Capture the cell that displays the provided text and extract its (X, Y) central coordinate. 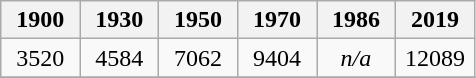
2019 (434, 20)
9404 (278, 58)
3520 (40, 58)
n/a (356, 58)
1986 (356, 20)
7062 (198, 58)
1950 (198, 20)
1970 (278, 20)
1930 (120, 20)
12089 (434, 58)
4584 (120, 58)
1900 (40, 20)
